Pinpoint the cell where the given text exists, returning its [X, Y] midpoint coordinate. 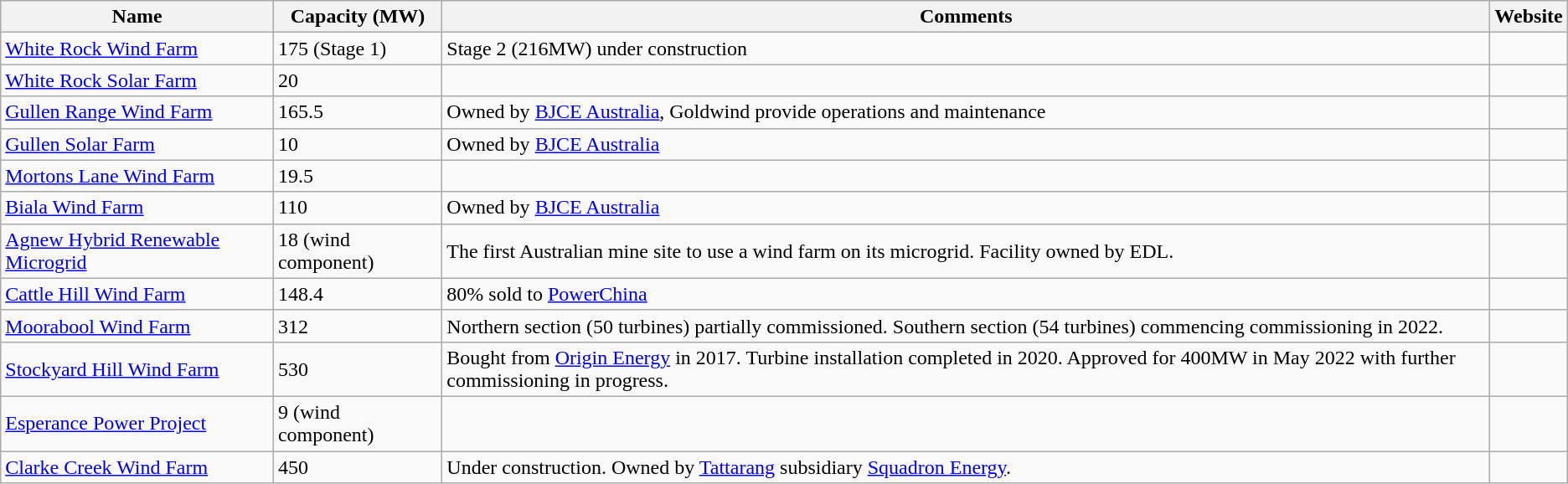
Comments [967, 17]
White Rock Solar Farm [137, 80]
Cattle Hill Wind Farm [137, 294]
Northern section (50 turbines) partially commissioned. Southern section (54 turbines) commencing commissioning in 2022. [967, 326]
20 [357, 80]
Bought from Origin Energy in 2017. Turbine installation completed in 2020. Approved for 400MW in May 2022 with further commissioning in progress. [967, 368]
The first Australian mine site to use a wind farm on its microgrid. Facility owned by EDL. [967, 251]
White Rock Wind Farm [137, 49]
Gullen Solar Farm [137, 144]
Gullen Range Wind Farm [137, 112]
175 (Stage 1) [357, 49]
Stockyard Hill Wind Farm [137, 368]
18 (wind component) [357, 251]
Biala Wind Farm [137, 208]
148.4 [357, 294]
19.5 [357, 176]
530 [357, 368]
Esperance Power Project [137, 424]
Mortons Lane Wind Farm [137, 176]
Stage 2 (216MW) under construction [967, 49]
Owned by BJCE Australia, Goldwind provide operations and maintenance [967, 112]
110 [357, 208]
Under construction. Owned by Tattarang subsidiary Squadron Energy. [967, 466]
450 [357, 466]
Agnew Hybrid Renewable Microgrid [137, 251]
312 [357, 326]
80% sold to PowerChina [967, 294]
Website [1529, 17]
165.5 [357, 112]
Clarke Creek Wind Farm [137, 466]
10 [357, 144]
9 (wind component) [357, 424]
Moorabool Wind Farm [137, 326]
Name [137, 17]
Capacity (MW) [357, 17]
